Return [X, Y] of the center of cell containing provided text 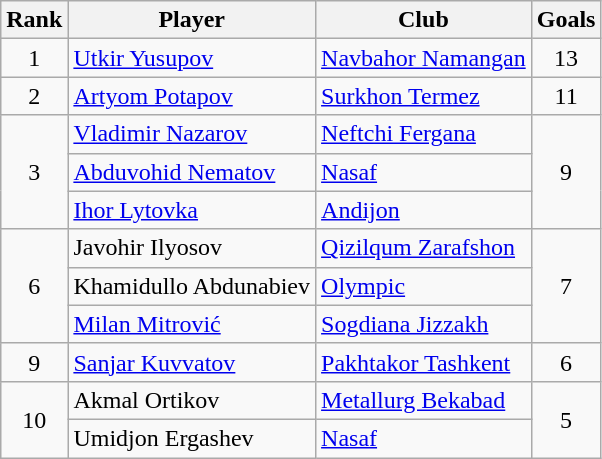
Vladimir Nazarov [192, 134]
Goals [566, 20]
Qizilqum Zarafshon [424, 248]
Olympic [424, 286]
2 [34, 96]
Pakhtakor Tashkent [424, 362]
Umidjon Ergashev [192, 438]
3 [34, 172]
1 [34, 58]
13 [566, 58]
Artyom Potapov [192, 96]
Club [424, 20]
Navbahor Namangan [424, 58]
Sogdiana Jizzakh [424, 324]
Neftchi Fergana [424, 134]
Metallurg Bekabad [424, 400]
Javohir Ilyosov [192, 248]
Akmal Ortikov [192, 400]
Player [192, 20]
Utkir Yusupov [192, 58]
Abduvohid Nematov [192, 172]
Andijon [424, 210]
11 [566, 96]
7 [566, 286]
Khamidullo Abdunabiev [192, 286]
Ihor Lytovka [192, 210]
Surkhon Termez [424, 96]
10 [34, 419]
Milan Mitrović [192, 324]
5 [566, 419]
Rank [34, 20]
Sanjar Kuvvatov [192, 362]
